Find where the given text appears and provide that cell's center as [X, Y] coordinate. 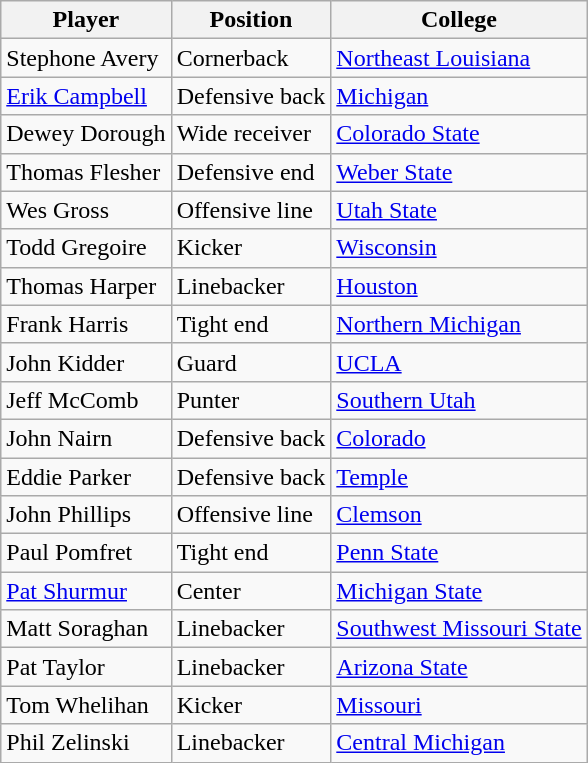
Northern Michigan [459, 324]
Jeff McComb [86, 400]
Eddie Parker [86, 477]
Wes Gross [86, 210]
Tom Whelihan [86, 705]
Defensive end [251, 172]
Southwest Missouri State [459, 629]
Dewey Dorough [86, 134]
Houston [459, 286]
Weber State [459, 172]
Penn State [459, 553]
Thomas Flesher [86, 172]
Pat Taylor [86, 667]
Guard [251, 362]
Position [251, 20]
Erik Campbell [86, 96]
Colorado [459, 438]
Todd Gregoire [86, 248]
Wide receiver [251, 134]
UCLA [459, 362]
Arizona State [459, 667]
Punter [251, 400]
Frank Harris [86, 324]
Cornerback [251, 58]
Southern Utah [459, 400]
Michigan [459, 96]
Player [86, 20]
Center [251, 591]
Matt Soraghan [86, 629]
John Nairn [86, 438]
Paul Pomfret [86, 553]
Northeast Louisiana [459, 58]
Thomas Harper [86, 286]
Central Michigan [459, 743]
Utah State [459, 210]
Temple [459, 477]
Phil Zelinski [86, 743]
John Phillips [86, 515]
Pat Shurmur [86, 591]
Stephone Avery [86, 58]
Missouri [459, 705]
Wisconsin [459, 248]
John Kidder [86, 362]
Michigan State [459, 591]
Colorado State [459, 134]
Clemson [459, 515]
College [459, 20]
